Output the (x, y) coordinate of the center of the cell containing the given text.  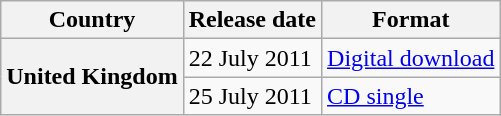
25 July 2011 (252, 96)
United Kingdom (92, 77)
Country (92, 20)
CD single (411, 96)
Release date (252, 20)
Format (411, 20)
Digital download (411, 58)
22 July 2011 (252, 58)
